Detect which cell encompasses the target text, then output its (X, Y) center coordinate. 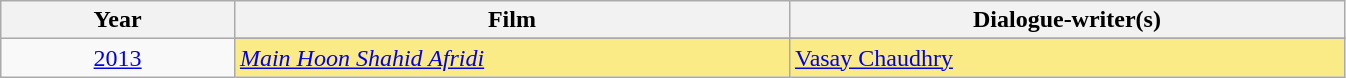
2013 (118, 58)
Film (512, 20)
Main Hoon Shahid Afridi (512, 58)
Year (118, 20)
Vasay Chaudhry (1066, 58)
Dialogue-writer(s) (1066, 20)
